Pinpoint the cell where the given text exists, returning its [x, y] midpoint coordinate. 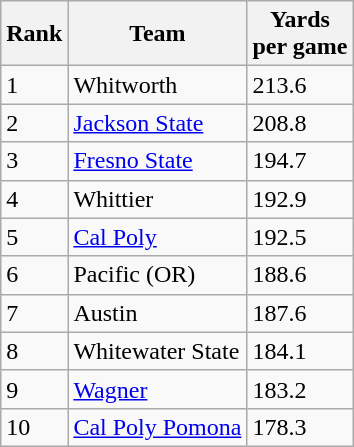
7 [34, 313]
Jackson State [158, 123]
Whitworth [158, 85]
187.6 [300, 313]
Whittier [158, 199]
Yardsper game [300, 34]
194.7 [300, 161]
9 [34, 389]
4 [34, 199]
6 [34, 275]
Cal Poly [158, 237]
2 [34, 123]
184.1 [300, 351]
Wagner [158, 389]
188.6 [300, 275]
213.6 [300, 85]
8 [34, 351]
192.9 [300, 199]
183.2 [300, 389]
192.5 [300, 237]
10 [34, 427]
Whitewater State [158, 351]
208.8 [300, 123]
5 [34, 237]
Cal Poly Pomona [158, 427]
178.3 [300, 427]
Team [158, 34]
Fresno State [158, 161]
Rank [34, 34]
3 [34, 161]
Austin [158, 313]
Pacific (OR) [158, 275]
1 [34, 85]
